Detect which cell encompasses the target text, then output its (X, Y) center coordinate. 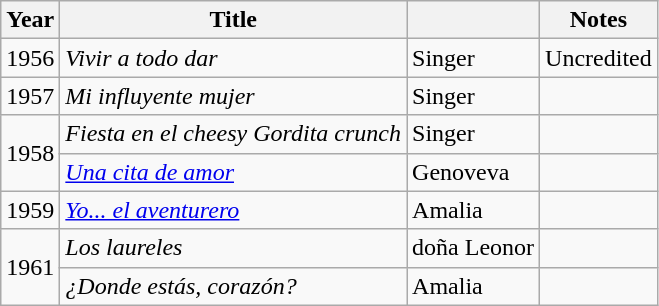
Notes (599, 20)
Uncredited (599, 58)
Una cita de amor (234, 172)
doña Leonor (474, 248)
Mi influyente mujer (234, 96)
1958 (30, 153)
Yo... el aventurero (234, 210)
¿Donde estás, corazón? (234, 286)
1959 (30, 210)
Vivir a todo dar (234, 58)
Fiesta en el cheesy Gordita crunch (234, 134)
Title (234, 20)
1961 (30, 267)
Genoveva (474, 172)
Year (30, 20)
1957 (30, 96)
1956 (30, 58)
Los laureles (234, 248)
